Detect which cell encompasses the target text, then output its [x, y] center coordinate. 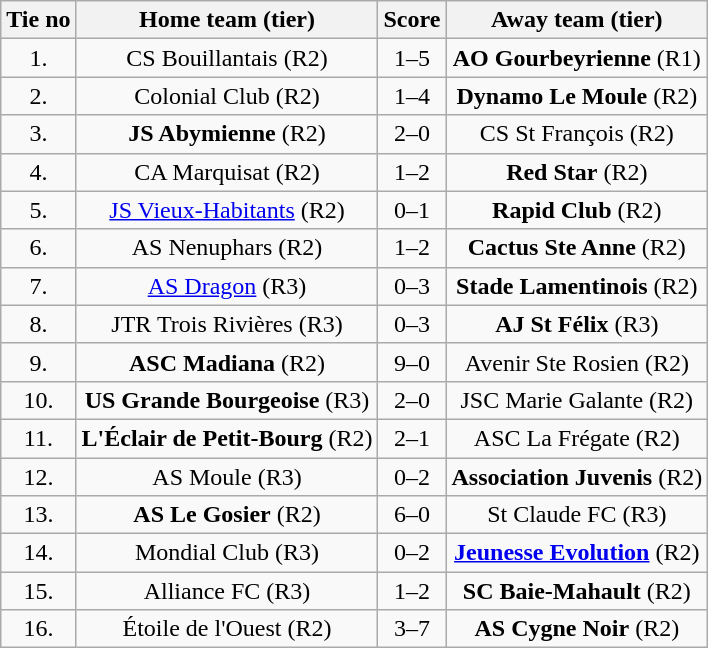
AJ St Félix (R3) [577, 324]
Avenir Ste Rosien (R2) [577, 362]
16. [38, 629]
AO Gourbeyrienne (R1) [577, 58]
Red Star (R2) [577, 172]
6. [38, 248]
CS Bouillantais (R2) [227, 58]
AS Cygne Noir (R2) [577, 629]
L'Éclair de Petit-Bourg (R2) [227, 438]
Alliance FC (R3) [227, 591]
12. [38, 477]
1–5 [412, 58]
2. [38, 96]
AS Dragon (R3) [227, 286]
1–4 [412, 96]
11. [38, 438]
9–0 [412, 362]
St Claude FC (R3) [577, 515]
Home team (tier) [227, 20]
CS St François (R2) [577, 134]
JS Vieux-Habitants (R2) [227, 210]
1. [38, 58]
Tie no [38, 20]
14. [38, 553]
Association Juvenis (R2) [577, 477]
0–1 [412, 210]
Colonial Club (R2) [227, 96]
9. [38, 362]
ASC La Frégate (R2) [577, 438]
Away team (tier) [577, 20]
3–7 [412, 629]
Score [412, 20]
3. [38, 134]
Dynamo Le Moule (R2) [577, 96]
8. [38, 324]
2–1 [412, 438]
Étoile de l'Ouest (R2) [227, 629]
4. [38, 172]
Jeunesse Evolution (R2) [577, 553]
JS Abymienne (R2) [227, 134]
13. [38, 515]
6–0 [412, 515]
10. [38, 400]
7. [38, 286]
Mondial Club (R3) [227, 553]
Stade Lamentinois (R2) [577, 286]
JSC Marie Galante (R2) [577, 400]
Cactus Ste Anne (R2) [577, 248]
Rapid Club (R2) [577, 210]
ASC Madiana (R2) [227, 362]
AS Nenuphars (R2) [227, 248]
15. [38, 591]
US Grande Bourgeoise (R3) [227, 400]
AS Moule (R3) [227, 477]
JTR Trois Rivières (R3) [227, 324]
AS Le Gosier (R2) [227, 515]
CA Marquisat (R2) [227, 172]
SC Baie-Mahault (R2) [577, 591]
5. [38, 210]
